Extract the (X, Y) coordinate from the center of the cell holding the provided text.  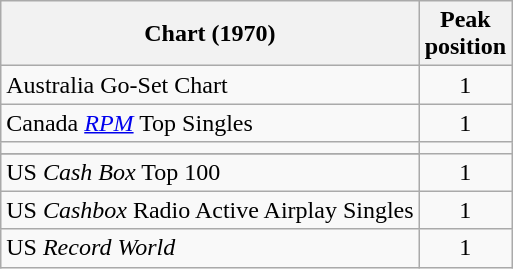
US Cashbox Radio Active Airplay Singles (210, 210)
Peakposition (465, 34)
US Record World (210, 248)
Canada RPM Top Singles (210, 123)
US Cash Box Top 100 (210, 172)
Australia Go-Set Chart (210, 85)
Chart (1970) (210, 34)
